Pinpoint the cell where the given text exists, returning its [x, y] midpoint coordinate. 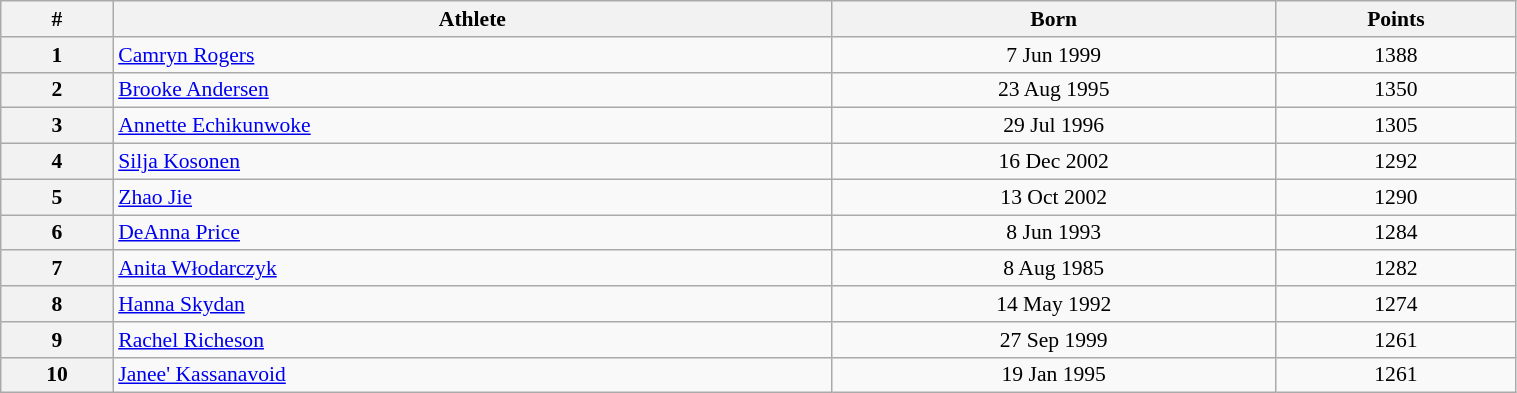
1350 [1396, 90]
# [57, 19]
2 [57, 90]
Hanna Skydan [472, 304]
14 May 1992 [1054, 304]
Anita Włodarczyk [472, 269]
Silja Kosonen [472, 162]
9 [57, 340]
1388 [1396, 55]
1284 [1396, 233]
Janee' Kassanavoid [472, 375]
8 Jun 1993 [1054, 233]
Rachel Richeson [472, 340]
29 Jul 1996 [1054, 126]
8 Aug 1985 [1054, 269]
Camryn Rogers [472, 55]
Annette Echikunwoke [472, 126]
10 [57, 375]
3 [57, 126]
1290 [1396, 197]
8 [57, 304]
1305 [1396, 126]
DeAnna Price [472, 233]
Born [1054, 19]
23 Aug 1995 [1054, 90]
7 Jun 1999 [1054, 55]
Zhao Jie [472, 197]
6 [57, 233]
5 [57, 197]
7 [57, 269]
Athlete [472, 19]
Points [1396, 19]
4 [57, 162]
13 Oct 2002 [1054, 197]
19 Jan 1995 [1054, 375]
1274 [1396, 304]
1292 [1396, 162]
Brooke Andersen [472, 90]
1 [57, 55]
27 Sep 1999 [1054, 340]
16 Dec 2002 [1054, 162]
1282 [1396, 269]
